Return [x, y] of the center of cell containing provided text 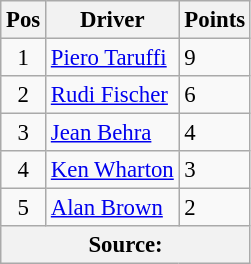
Piero Taruffi [113, 58]
5 [24, 208]
1 [24, 58]
Jean Behra [113, 133]
Points [214, 20]
Ken Wharton [113, 170]
Pos [24, 20]
6 [214, 95]
Alan Brown [113, 208]
9 [214, 58]
Source: [126, 245]
Rudi Fischer [113, 95]
Driver [113, 20]
